Find where the given text appears and provide that cell's center as [x, y] coordinate. 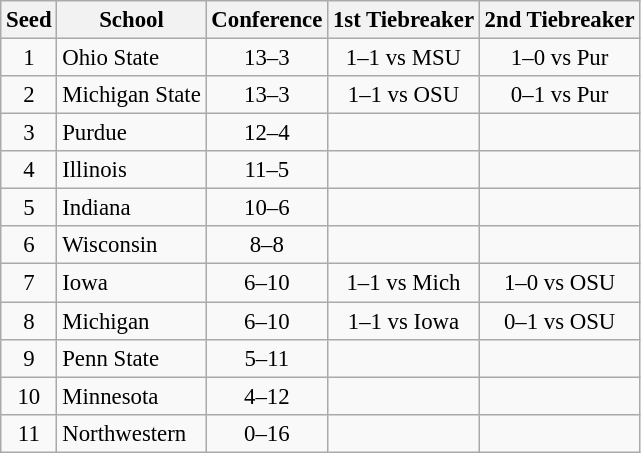
Penn State [132, 358]
Iowa [132, 283]
Conference [267, 20]
8 [29, 321]
2nd Tiebreaker [560, 20]
1–1 vs MSU [404, 58]
5–11 [267, 358]
10–6 [267, 208]
Minnesota [132, 396]
3 [29, 133]
8–8 [267, 245]
7 [29, 283]
11–5 [267, 170]
Indiana [132, 208]
10 [29, 396]
1–1 vs Mich [404, 283]
Seed [29, 20]
4–12 [267, 396]
Ohio State [132, 58]
Illinois [132, 170]
11 [29, 433]
Wisconsin [132, 245]
1–0 vs OSU [560, 283]
School [132, 20]
9 [29, 358]
0–1 vs OSU [560, 321]
1 [29, 58]
4 [29, 170]
Northwestern [132, 433]
1–1 vs Iowa [404, 321]
Purdue [132, 133]
1–1 vs OSU [404, 95]
0–16 [267, 433]
1st Tiebreaker [404, 20]
Michigan [132, 321]
6 [29, 245]
Michigan State [132, 95]
2 [29, 95]
5 [29, 208]
12–4 [267, 133]
0–1 vs Pur [560, 95]
1–0 vs Pur [560, 58]
